Provide the [x, y] coordinate of the cell's center where the given text is located.  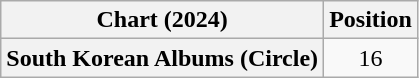
Position [371, 20]
16 [371, 58]
Chart (2024) [162, 20]
South Korean Albums (Circle) [162, 58]
